Extract the [x, y] coordinate from the center of the cell holding the provided text.  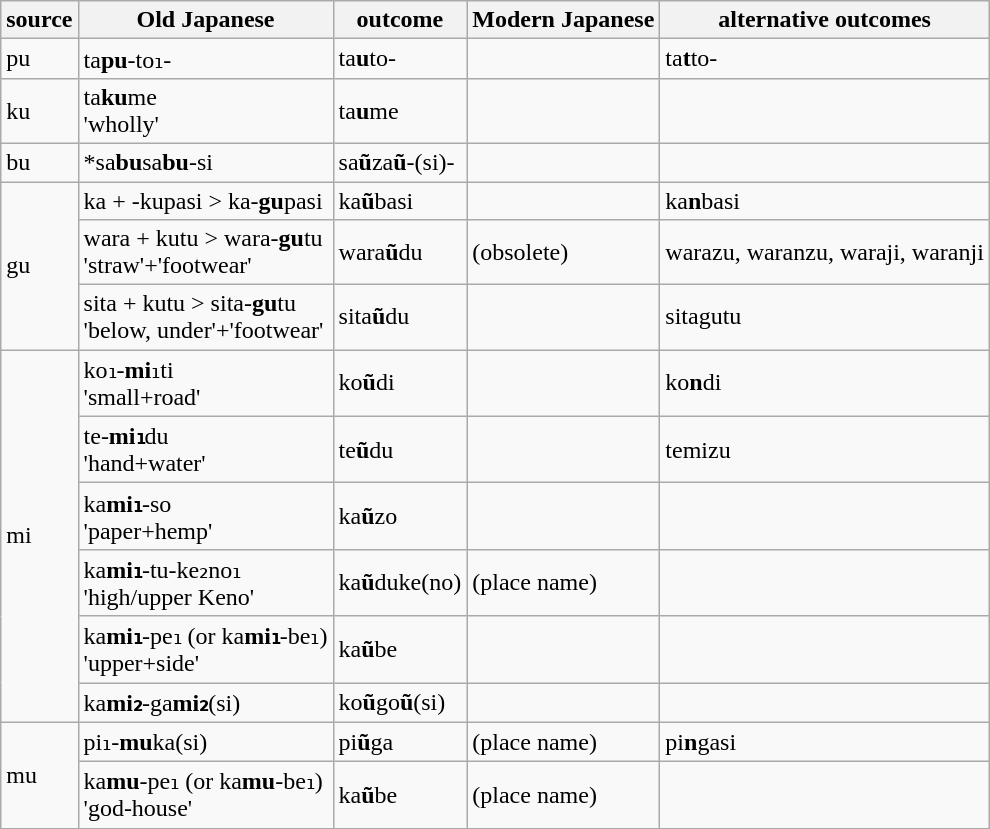
kami₂-gami₂(si) [206, 702]
kami₁-so'paper+hemp' [206, 516]
saũzaũ-(si)- [400, 162]
takume'wholly' [206, 110]
te-mi₁du'hand+water' [206, 450]
Modern Japanese [564, 20]
kanbasi [825, 201]
kaũbasi [400, 201]
piũga [400, 742]
tauto- [400, 59]
ko₁-mi₁ti'small+road' [206, 384]
koũdi [400, 384]
tapu-to₁- [206, 59]
gu [40, 266]
source [40, 20]
wara + kutu > wara-gutu'straw'+'footwear' [206, 252]
pingasi [825, 742]
warazu, waranzu, waraji, waranji [825, 252]
koũgoũ(si) [400, 702]
kamu-pe₁ (or kamu-be₁)'god-house' [206, 796]
alternative outcomes [825, 20]
sitagutu [825, 318]
kaũduke(no) [400, 582]
taume [400, 110]
bu [40, 162]
temizu [825, 450]
mu [40, 775]
sita + kutu > sita-gutu'below, under'+'footwear' [206, 318]
tatto- [825, 59]
kami₁-tu-ke₂no₁'high/upper Keno' [206, 582]
sitaũdu [400, 318]
waraũdu [400, 252]
ku [40, 110]
(obsolete) [564, 252]
kami₁-pe₁ (or kami₁-be₁)'upper+side' [206, 650]
pu [40, 59]
teũdu [400, 450]
pi₁-muka(si) [206, 742]
ka + -kupasi > ka-gupasi [206, 201]
kaũzo [400, 516]
mi [40, 536]
Old Japanese [206, 20]
*sabusabu-si [206, 162]
kondi [825, 384]
outcome [400, 20]
